For the text-containing cell, return its midpoint in [x, y] coordinate format. 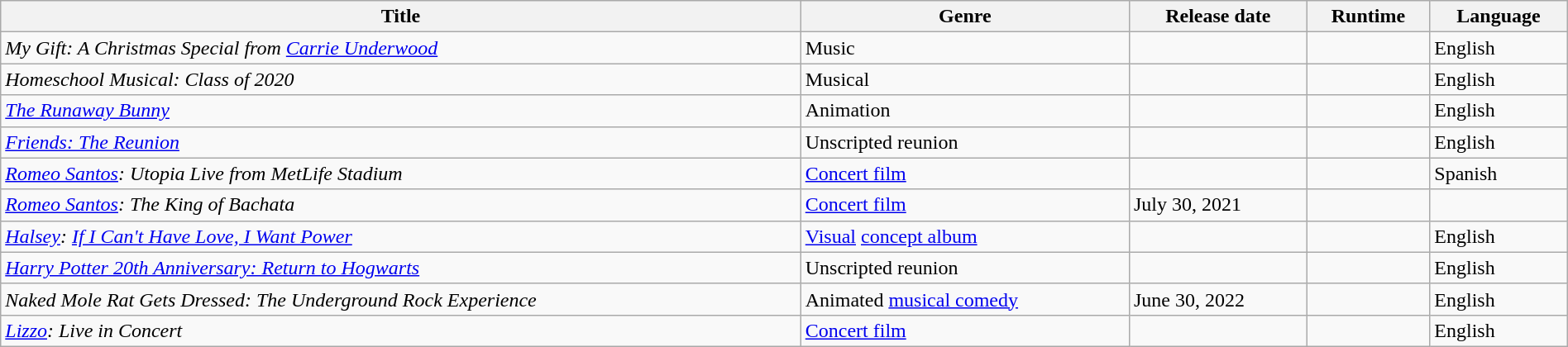
Homeschool Musical: Class of 2020 [400, 79]
Animation [964, 111]
My Gift: A Christmas Special from Carrie Underwood [400, 48]
July 30, 2021 [1217, 205]
Romeo Santos: The King of Bachata [400, 205]
Genre [964, 17]
Spanish [1499, 173]
Halsey: If I Can't Have Love, I Want Power [400, 236]
Harry Potter 20th Anniversary: Return to Hogwarts [400, 268]
Lizzo: Live in Concert [400, 330]
Visual concept album [964, 236]
Musical [964, 79]
Music [964, 48]
Animated musical comedy [964, 299]
Language [1499, 17]
The Runaway Bunny [400, 111]
Release date [1217, 17]
Runtime [1368, 17]
Friends: The Reunion [400, 142]
Romeo Santos: Utopia Live from MetLife Stadium [400, 173]
June 30, 2022 [1217, 299]
Title [400, 17]
Naked Mole Rat Gets Dressed: The Underground Rock Experience [400, 299]
